From the cell containing the given text, extract its center point as [X, Y] coordinate. 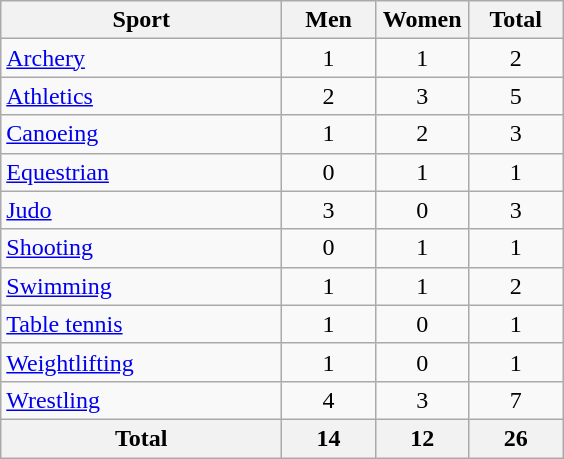
14 [329, 438]
Judo [142, 210]
Archery [142, 58]
Equestrian [142, 172]
Weightlifting [142, 362]
Wrestling [142, 400]
4 [329, 400]
Athletics [142, 96]
Sport [142, 20]
Swimming [142, 286]
Men [329, 20]
Shooting [142, 248]
Canoeing [142, 134]
Women [422, 20]
12 [422, 438]
26 [516, 438]
5 [516, 96]
Table tennis [142, 324]
7 [516, 400]
